Capture the cell that displays the provided text and extract its [X, Y] central coordinate. 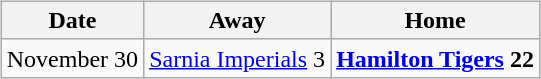
Date [72, 20]
Home [436, 20]
Away [238, 20]
November 30 [72, 58]
Sarnia Imperials 3 [238, 58]
Hamilton Tigers 22 [436, 58]
